For the text-containing cell, return its midpoint in [x, y] coordinate format. 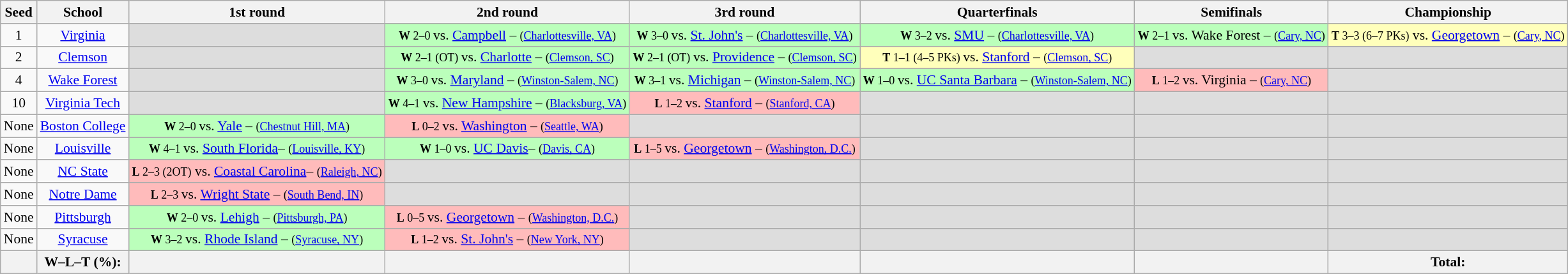
1st round [257, 12]
W 4–1 vs. South Florida– (Louisville, KY) [257, 149]
W 2–0 vs. Campbell – (Charlottesville, VA) [507, 35]
W–L–T (%): [83, 263]
W 3–2 vs. SMU – (Charlottesville, VA) [997, 35]
Quarterfinals [997, 12]
W 4–1 vs. New Hampshire – (Blacksburg, VA) [507, 103]
Semifinals [1232, 12]
W 2–0 vs. Lehigh – (Pittsburgh, PA) [257, 217]
Syracuse [83, 240]
1 [19, 35]
L 1–2 vs. Virginia – (Cary, NC) [1232, 80]
W 1–0 vs. UC Davis– (Davis, CA) [507, 149]
Championship [1448, 12]
T 1–1 (4–5 PKs) vs. Stanford – (Clemson, SC) [997, 57]
NC State [83, 172]
W 2–0 vs. Yale – (Chestnut Hill, MA) [257, 126]
Louisville [83, 149]
Virginia Tech [83, 103]
L 2–3 vs. Wright State – (South Bend, IN) [257, 194]
Total: [1448, 263]
W 3–1 vs. Michigan – (Winston-Salem, NC) [744, 80]
L 2–3 (2OT) vs. Coastal Carolina– (Raleigh, NC) [257, 172]
4 [19, 80]
2nd round [507, 12]
L 1–2 vs. Stanford – (Stanford, CA) [744, 103]
Notre Dame [83, 194]
W 3–0 vs. Maryland – (Winston-Salem, NC) [507, 80]
Seed [19, 12]
W 2–1 (OT) vs. Providence – (Clemson, SC) [744, 57]
10 [19, 103]
W 3–2 vs. Rhode Island – (Syracuse, NY) [257, 240]
W 2–1 vs. Wake Forest – (Cary, NC) [1232, 35]
L 0–2 vs. Washington – (Seattle, WA) [507, 126]
L 1–5 vs. Georgetown – (Washington, D.C.) [744, 149]
W 2–1 (OT) vs. Charlotte – (Clemson, SC) [507, 57]
W 1–0 vs. UC Santa Barbara – (Winston-Salem, NC) [997, 80]
Pittsburgh [83, 217]
T 3–3 (6–7 PKs) vs. Georgetown – (Cary, NC) [1448, 35]
Boston College [83, 126]
L 1–2 vs. St. John's – (New York, NY) [507, 240]
Wake Forest [83, 80]
Clemson [83, 57]
2 [19, 57]
Virginia [83, 35]
3rd round [744, 12]
School [83, 12]
W 3–0 vs. St. John's – (Charlottesville, VA) [744, 35]
L 0–5 vs. Georgetown – (Washington, D.C.) [507, 217]
